Return (x, y) of the center of cell containing provided text 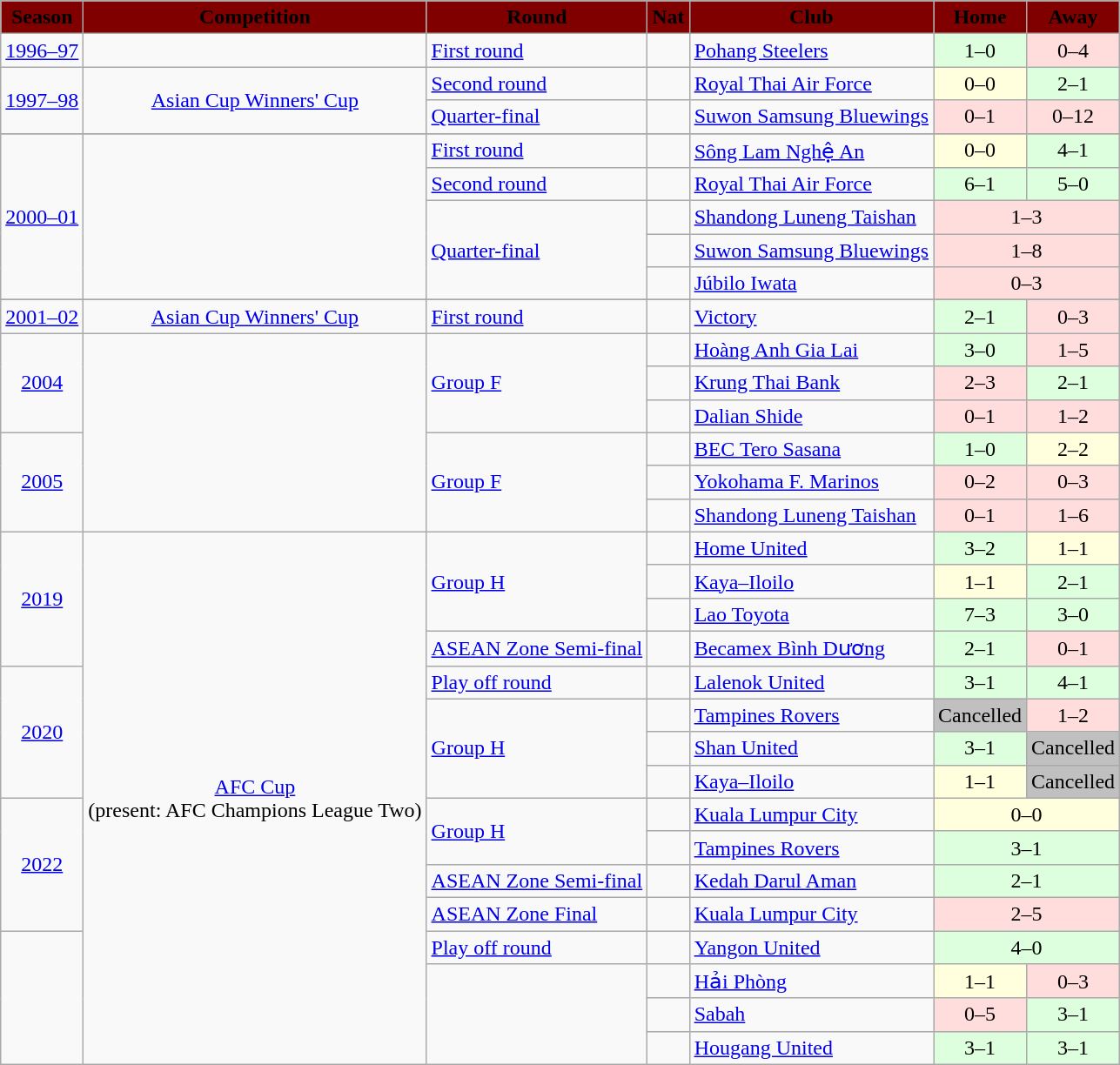
Dalian Shide (811, 416)
Hải Phòng (811, 981)
Victory (811, 317)
1–6 (1074, 515)
Sabah (811, 1015)
2–5 (1027, 914)
1996–97 (42, 50)
4–0 (1027, 948)
ASEAN Zone Final (537, 914)
2004 (42, 383)
2019 (42, 599)
2022 (42, 864)
Lao Toyota (811, 614)
Yangon United (811, 948)
Pohang Steelers (811, 50)
Nat (668, 17)
1–5 (1074, 350)
Lalenok United (811, 682)
0–4 (1074, 50)
0–2 (980, 482)
2001–02 (42, 317)
Home (980, 17)
2005 (42, 482)
Júbilo Iwata (811, 284)
Becamex Bình Dương (811, 648)
1–8 (1027, 251)
Season (42, 17)
Away (1074, 17)
Kedah Darul Aman (811, 881)
5–0 (1074, 184)
Shan United (811, 748)
Yokohama F. Marinos (811, 482)
Round (537, 17)
1997–98 (42, 100)
1–3 (1027, 218)
Hoàng Anh Gia Lai (811, 350)
AFC Cup(present: AFC Champions League Two) (255, 798)
Krung Thai Bank (811, 383)
6–1 (980, 184)
2000–01 (42, 217)
2–3 (980, 383)
2–2 (1074, 449)
7–3 (980, 614)
Home United (811, 548)
3–2 (980, 548)
0–5 (980, 1015)
BEC Tero Sasana (811, 449)
Sông Lam Nghệ An (811, 151)
0–12 (1074, 117)
2020 (42, 732)
Hougang United (811, 1048)
Club (811, 17)
Competition (255, 17)
